Pinpoint the cell where the given text exists, returning its (X, Y) midpoint coordinate. 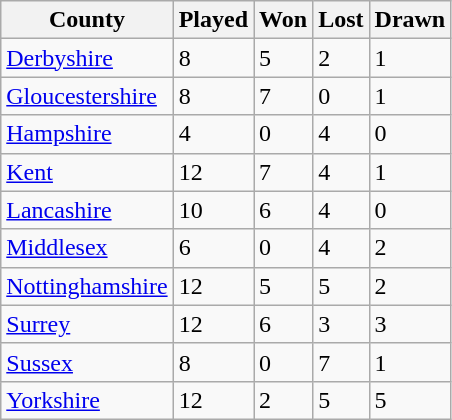
Played (213, 20)
Sussex (87, 362)
10 (213, 210)
Hampshire (87, 134)
Surrey (87, 324)
Middlesex (87, 248)
Won (284, 20)
Drawn (410, 20)
Lancashire (87, 210)
Nottinghamshire (87, 286)
Yorkshire (87, 400)
Derbyshire (87, 58)
Lost (341, 20)
County (87, 20)
Kent (87, 172)
Gloucestershire (87, 96)
